Search for the cell housing the specified text and yield its (x, y) center coordinate. 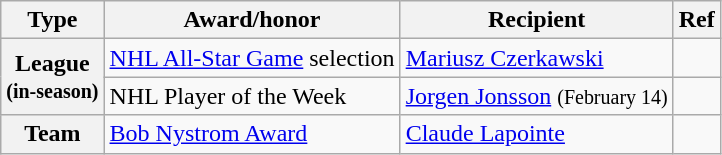
Mariusz Czerkawski (536, 58)
Ref (696, 20)
League(in-season) (52, 77)
Type (52, 20)
Bob Nystrom Award (252, 134)
NHL All-Star Game selection (252, 58)
Claude Lapointe (536, 134)
Award/honor (252, 20)
Team (52, 134)
NHL Player of the Week (252, 96)
Recipient (536, 20)
Jorgen Jonsson (February 14) (536, 96)
